Capture the cell that displays the provided text and extract its (X, Y) central coordinate. 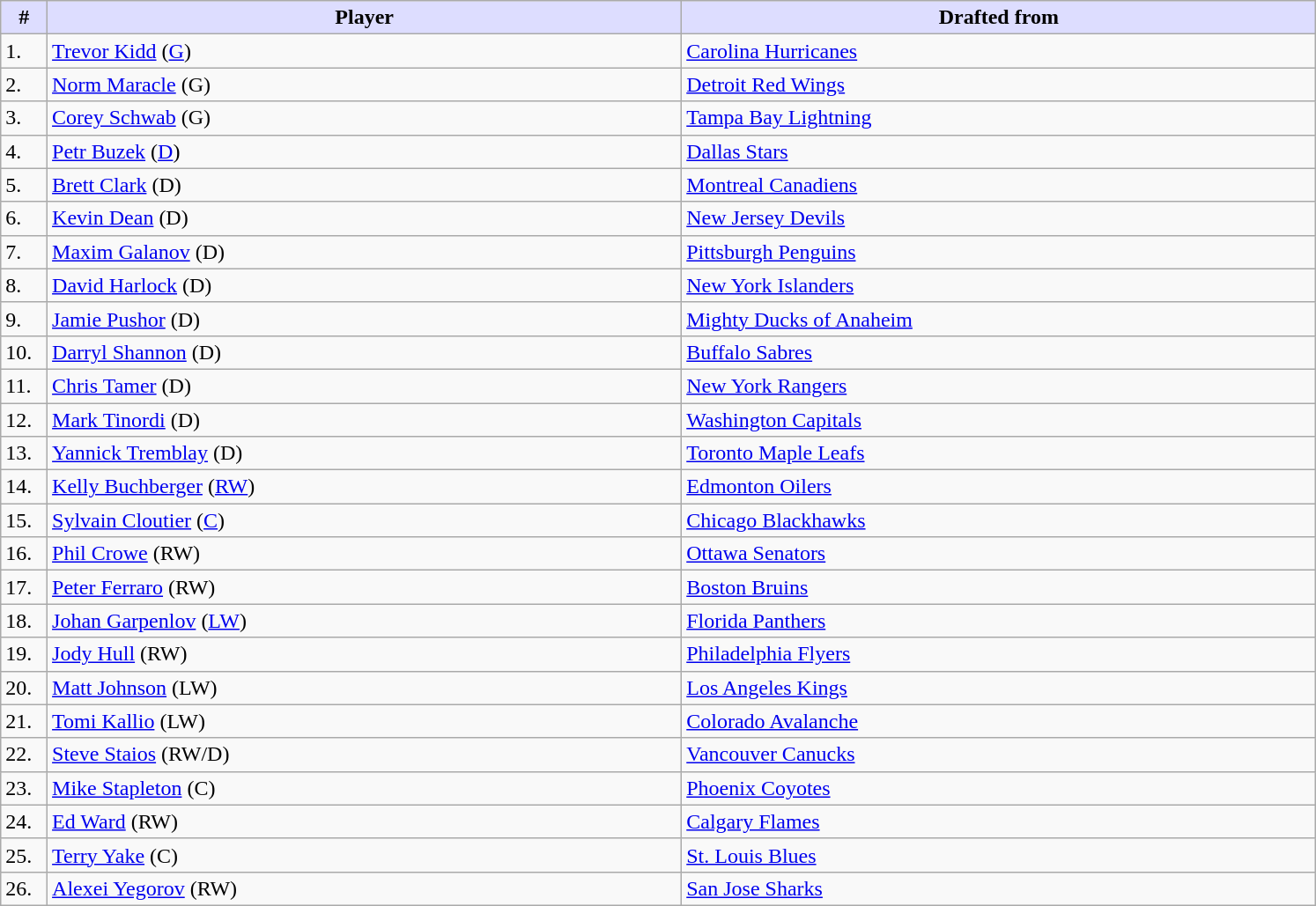
25. (25, 855)
Toronto Maple Leafs (999, 453)
16. (25, 554)
Ottawa Senators (999, 554)
San Jose Sharks (999, 888)
5. (25, 185)
Jamie Pushor (D) (365, 319)
18. (25, 621)
Terry Yake (C) (365, 855)
17. (25, 587)
Pittsburgh Penguins (999, 252)
Phil Crowe (RW) (365, 554)
Matt Johnson (LW) (365, 688)
Alexei Yegorov (RW) (365, 888)
Boston Bruins (999, 587)
Sylvain Cloutier (C) (365, 520)
Florida Panthers (999, 621)
8. (25, 285)
Mark Tinordi (D) (365, 420)
23. (25, 788)
7. (25, 252)
Phoenix Coyotes (999, 788)
26. (25, 888)
22. (25, 755)
19. (25, 654)
Colorado Avalanche (999, 721)
Drafted from (999, 18)
St. Louis Blues (999, 855)
Trevor Kidd (G) (365, 51)
David Harlock (D) (365, 285)
Mighty Ducks of Anaheim (999, 319)
Chris Tamer (D) (365, 386)
Norm Maracle (G) (365, 85)
Philadelphia Flyers (999, 654)
Ed Ward (RW) (365, 821)
13. (25, 453)
Mike Stapleton (C) (365, 788)
12. (25, 420)
Kevin Dean (D) (365, 218)
Petr Buzek (D) (365, 151)
6. (25, 218)
Player (365, 18)
2. (25, 85)
Dallas Stars (999, 151)
Kelly Buchberger (RW) (365, 487)
10. (25, 352)
20. (25, 688)
# (25, 18)
Vancouver Canucks (999, 755)
New York Rangers (999, 386)
Johan Garpenlov (LW) (365, 621)
4. (25, 151)
New Jersey Devils (999, 218)
Tampa Bay Lightning (999, 118)
21. (25, 721)
9. (25, 319)
Chicago Blackhawks (999, 520)
Edmonton Oilers (999, 487)
Corey Schwab (G) (365, 118)
Buffalo Sabres (999, 352)
15. (25, 520)
Detroit Red Wings (999, 85)
24. (25, 821)
14. (25, 487)
Maxim Galanov (D) (365, 252)
11. (25, 386)
Washington Capitals (999, 420)
Jody Hull (RW) (365, 654)
Peter Ferraro (RW) (365, 587)
Montreal Canadiens (999, 185)
1. (25, 51)
Yannick Tremblay (D) (365, 453)
Carolina Hurricanes (999, 51)
Steve Staios (RW/D) (365, 755)
Tomi Kallio (LW) (365, 721)
Brett Clark (D) (365, 185)
Darryl Shannon (D) (365, 352)
3. (25, 118)
Calgary Flames (999, 821)
Los Angeles Kings (999, 688)
New York Islanders (999, 285)
